Capture the cell that displays the provided text and extract its (X, Y) central coordinate. 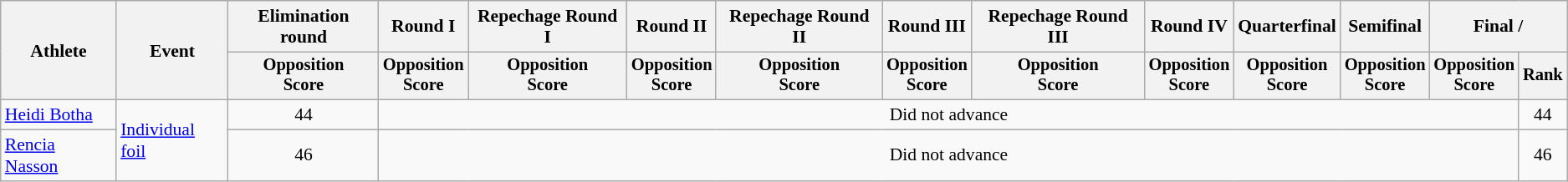
Rank (1543, 76)
Round I (423, 27)
Athlete (59, 50)
Repechage Round II (799, 27)
Quarterfinal (1287, 27)
Round III (927, 27)
Round II (672, 27)
Final / (1498, 27)
Semifinal (1385, 27)
Repechage Round III (1059, 27)
Individual foil (172, 140)
Event (172, 50)
Repechage Round I (548, 27)
Heidi Botha (59, 115)
Rencia Nasson (59, 155)
Round IV (1189, 27)
Elimination round (304, 27)
